Output the [X, Y] coordinate of the center of the cell containing the given text.  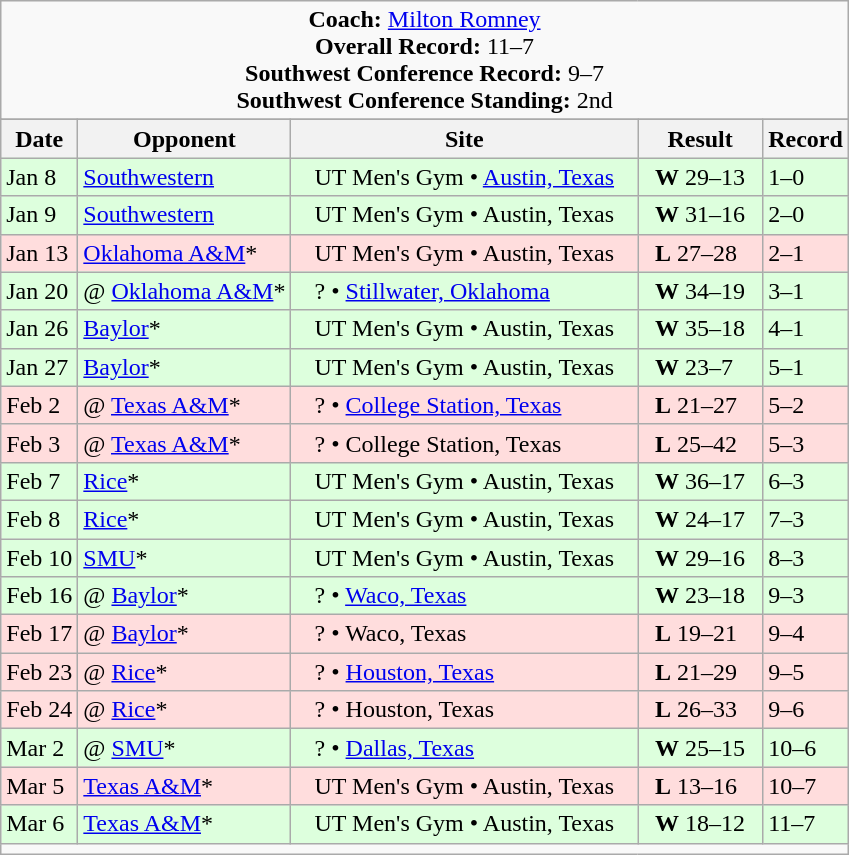
Feb 3 [40, 443]
10–6 [806, 748]
L 27–28 [700, 253]
Jan 26 [40, 329]
W 34–19 [700, 291]
11–7 [806, 824]
L 21–29 [700, 672]
8–3 [806, 557]
L 21–27 [700, 405]
9–4 [806, 634]
Feb 23 [40, 672]
5–2 [806, 405]
Date [40, 139]
1–0 [806, 177]
Mar 2 [40, 748]
W 29–13 [700, 177]
W 35–18 [700, 329]
? • Dallas, Texas [464, 748]
W 31–16 [700, 215]
9–5 [806, 672]
10–7 [806, 786]
Feb 8 [40, 519]
2–0 [806, 215]
6–3 [806, 481]
? • Stillwater, Oklahoma [464, 291]
Opponent [184, 139]
Mar 6 [40, 824]
W 23–18 [700, 596]
@ SMU* [184, 748]
W 24–17 [700, 519]
2–1 [806, 253]
L 19–21 [700, 634]
Jan 20 [40, 291]
5–1 [806, 367]
W 36–17 [700, 481]
Feb 10 [40, 557]
Jan 13 [40, 253]
Mar 5 [40, 786]
W 18–12 [700, 824]
Coach: Milton RomneyOverall Record: 11–7Southwest Conference Record: 9–7Southwest Conference Standing: 2nd [425, 60]
Site [464, 139]
SMU* [184, 557]
4–1 [806, 329]
Jan 8 [40, 177]
Jan 27 [40, 367]
@ Oklahoma A&M* [184, 291]
3–1 [806, 291]
Feb 7 [40, 481]
9–3 [806, 596]
W 25–15 [700, 748]
L 25–42 [700, 443]
W 23–7 [700, 367]
L 26–33 [700, 710]
Feb 2 [40, 405]
5–3 [806, 443]
Feb 24 [40, 710]
L 13–16 [700, 786]
Oklahoma A&M* [184, 253]
Record [806, 139]
Feb 16 [40, 596]
7–3 [806, 519]
W 29–16 [700, 557]
Jan 9 [40, 215]
Result [700, 139]
9–6 [806, 710]
Feb 17 [40, 634]
